Provide the (X, Y) coordinate of the cell's center where the given text is located.  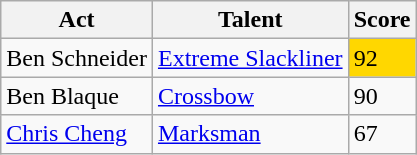
92 (382, 58)
Act (77, 20)
Extreme Slackliner (250, 58)
Marksman (250, 134)
Talent (250, 20)
67 (382, 134)
Chris Cheng (77, 134)
90 (382, 96)
Ben Blaque (77, 96)
Crossbow (250, 96)
Ben Schneider (77, 58)
Score (382, 20)
